Determine the (x, y) coordinate at the center of the cell enclosing the given text.  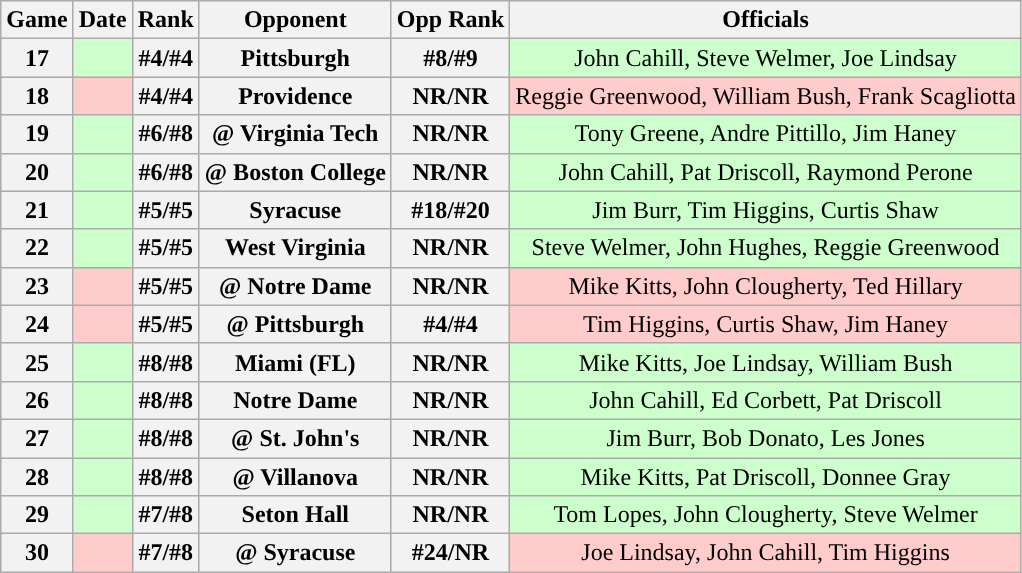
Opponent (295, 20)
John Cahill, Pat Driscoll, Raymond Perone (766, 172)
28 (37, 477)
Miami (FL) (295, 362)
John Cahill, Ed Corbett, Pat Driscoll (766, 400)
Notre Dame (295, 400)
Mike Kitts, Pat Driscoll, Donnee Gray (766, 477)
#24/NR (450, 553)
Game (37, 20)
Officials (766, 20)
17 (37, 58)
Mike Kitts, Joe Lindsay, William Bush (766, 362)
29 (37, 515)
Tim Higgins, Curtis Shaw, Jim Haney (766, 324)
24 (37, 324)
Steve Welmer, John Hughes, Reggie Greenwood (766, 248)
Jim Burr, Tim Higgins, Curtis Shaw (766, 210)
Rank (166, 20)
#8/#9 (450, 58)
Pittsburgh (295, 58)
23 (37, 286)
18 (37, 96)
22 (37, 248)
West Virginia (295, 248)
19 (37, 134)
25 (37, 362)
27 (37, 438)
John Cahill, Steve Welmer, Joe Lindsay (766, 58)
Reggie Greenwood, William Bush, Frank Scagliotta (766, 96)
Jim Burr, Bob Donato, Les Jones (766, 438)
Tom Lopes, John Clougherty, Steve Welmer (766, 515)
@ Pittsburgh (295, 324)
@ Notre Dame (295, 286)
@ Villanova (295, 477)
@ St. John's (295, 438)
#18/#20 (450, 210)
20 (37, 172)
@ Virginia Tech (295, 134)
Providence (295, 96)
@ Syracuse (295, 553)
Mike Kitts, John Clougherty, Ted Hillary (766, 286)
Joe Lindsay, John Cahill, Tim Higgins (766, 553)
Syracuse (295, 210)
26 (37, 400)
Seton Hall (295, 515)
30 (37, 553)
21 (37, 210)
Tony Greene, Andre Pittillo, Jim Haney (766, 134)
@ Boston College (295, 172)
Opp Rank (450, 20)
Date (102, 20)
